Output the [x, y] coordinate of the center of the cell containing the given text.  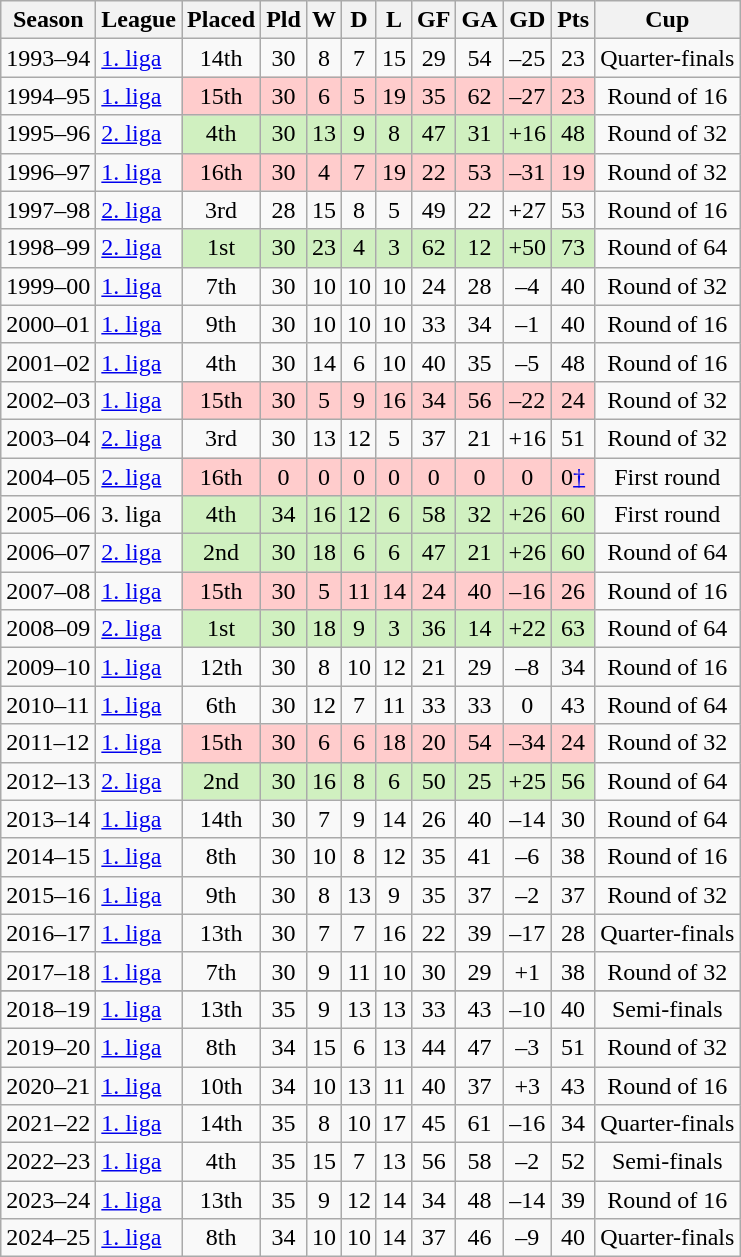
–31 [528, 172]
20 [434, 743]
61 [480, 1124]
2008–09 [48, 629]
–22 [528, 400]
GD [528, 20]
W [324, 20]
2004–05 [48, 477]
44 [434, 1047]
–10 [528, 1009]
1994–95 [48, 96]
–17 [528, 933]
2003–04 [48, 438]
10th [222, 1085]
D [358, 20]
45 [434, 1124]
2007–08 [48, 591]
49 [434, 210]
31 [480, 134]
–1 [528, 324]
63 [574, 629]
2009–10 [48, 667]
Season [48, 20]
2023–24 [48, 1200]
–9 [528, 1238]
46 [480, 1238]
Pld [284, 20]
L [394, 20]
2001–02 [48, 362]
17 [394, 1124]
2014–15 [48, 857]
Cup [668, 20]
2024–25 [48, 1238]
12th [222, 667]
2002–03 [48, 400]
73 [574, 248]
0† [574, 477]
–34 [528, 743]
GA [480, 20]
+1 [528, 971]
–5 [528, 362]
32 [480, 515]
2021–22 [48, 1124]
36 [434, 629]
6th [222, 705]
+25 [528, 781]
2018–19 [48, 1009]
1998–99 [48, 248]
2006–07 [48, 553]
–4 [528, 286]
1993–94 [48, 58]
2010–11 [48, 705]
2016–17 [48, 933]
1995–96 [48, 134]
+27 [528, 210]
52 [574, 1162]
2005–06 [48, 515]
41 [480, 857]
–27 [528, 96]
1997–98 [48, 210]
+3 [528, 1085]
2019–20 [48, 1047]
2017–18 [48, 971]
–6 [528, 857]
50 [434, 781]
–25 [528, 58]
Placed [222, 20]
–3 [528, 1047]
Pts [574, 20]
1996–97 [48, 172]
2011–12 [48, 743]
2022–23 [48, 1162]
–8 [528, 667]
2013–14 [48, 819]
2015–16 [48, 895]
3. liga [139, 515]
League [139, 20]
2020–21 [48, 1085]
2012–13 [48, 781]
1999–00 [48, 286]
+22 [528, 629]
GF [434, 20]
+50 [528, 248]
25 [480, 781]
2000–01 [48, 324]
